Pinpoint the cell where the given text exists, returning its [x, y] midpoint coordinate. 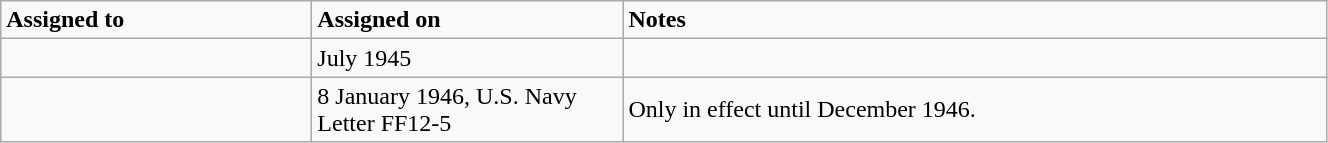
Assigned on [468, 20]
Only in effect until December 1946. [975, 110]
Notes [975, 20]
8 January 1946, U.S. Navy Letter FF12-5 [468, 110]
Assigned to [156, 20]
July 1945 [468, 58]
